Extract the [X, Y] coordinate from the center of the cell holding the provided text.  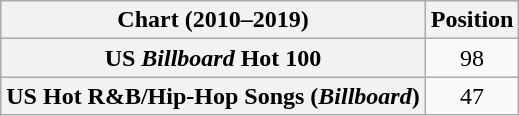
US Hot R&B/Hip-Hop Songs (Billboard) [213, 96]
US Billboard Hot 100 [213, 58]
Chart (2010–2019) [213, 20]
98 [472, 58]
47 [472, 96]
Position [472, 20]
